Detect which cell encompasses the target text, then output its [x, y] center coordinate. 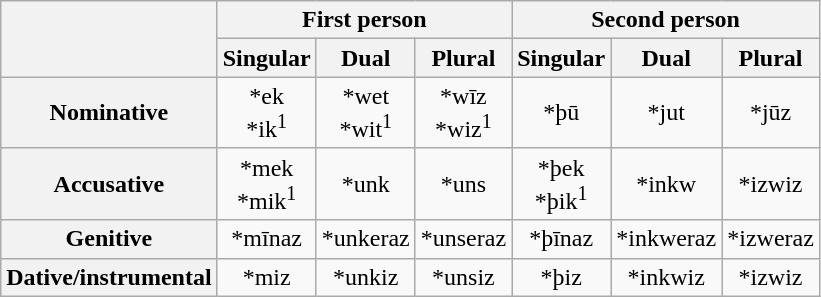
*mīnaz [266, 239]
*wet*wit1 [366, 113]
*unk [366, 184]
First person [364, 20]
*ek*ik1 [266, 113]
*jut [666, 113]
Genitive [109, 239]
*wīz*wiz1 [463, 113]
*þek*þik1 [562, 184]
*miz [266, 277]
Dative/instrumental [109, 277]
*unkiz [366, 277]
*izweraz [771, 239]
*þū [562, 113]
*uns [463, 184]
*þiz [562, 277]
*jūz [771, 113]
*inkweraz [666, 239]
*unsiz [463, 277]
Accusative [109, 184]
*mek*mik1 [266, 184]
*unkeraz [366, 239]
*inkw [666, 184]
Nominative [109, 113]
*inkwiz [666, 277]
*unseraz [463, 239]
*þīnaz [562, 239]
Second person [666, 20]
